Scan for the cell matching the given text and deliver its [X, Y] coordinate at center. 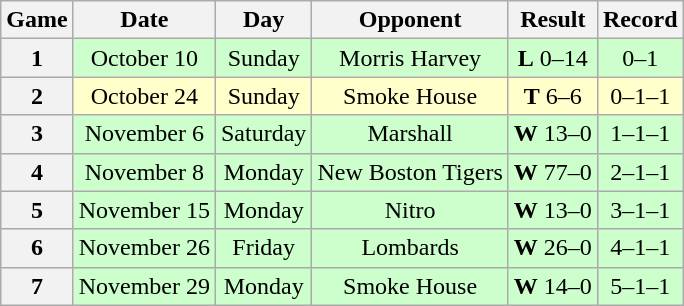
Day [263, 20]
Morris Harvey [410, 58]
Lombards [410, 248]
2 [37, 96]
Saturday [263, 134]
Result [552, 20]
1 [37, 58]
Marshall [410, 134]
3–1–1 [640, 210]
4 [37, 172]
7 [37, 286]
L 0–14 [552, 58]
Nitro [410, 210]
5–1–1 [640, 286]
6 [37, 248]
November 6 [144, 134]
0–1 [640, 58]
Date [144, 20]
Friday [263, 248]
5 [37, 210]
November 29 [144, 286]
November 8 [144, 172]
3 [37, 134]
4–1–1 [640, 248]
T 6–6 [552, 96]
October 10 [144, 58]
W 14–0 [552, 286]
2–1–1 [640, 172]
Opponent [410, 20]
Game [37, 20]
1–1–1 [640, 134]
New Boston Tigers [410, 172]
November 26 [144, 248]
W 77–0 [552, 172]
Record [640, 20]
W 26–0 [552, 248]
0–1–1 [640, 96]
November 15 [144, 210]
October 24 [144, 96]
